Capture the cell that displays the provided text and extract its [x, y] central coordinate. 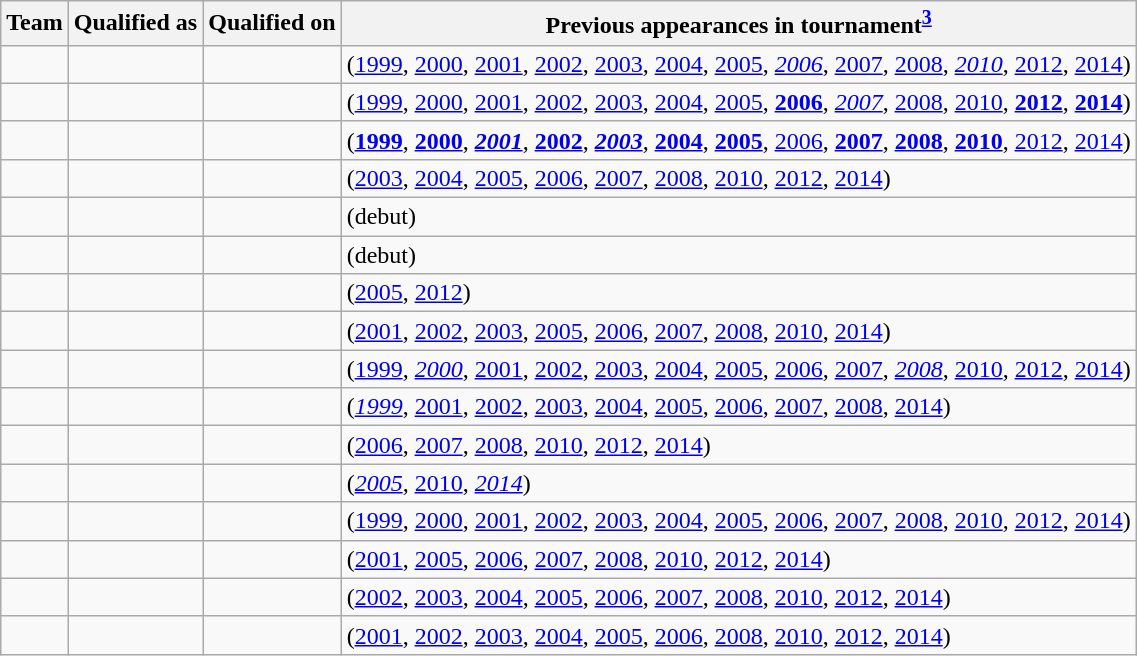
(2001, 2005, 2006, 2007, 2008, 2010, 2012, 2014) [738, 559]
(2001, 2002, 2003, 2004, 2005, 2006, 2008, 2010, 2012, 2014) [738, 635]
(1999, 2001, 2002, 2003, 2004, 2005, 2006, 2007, 2008, 2014) [738, 407]
(2003, 2004, 2005, 2006, 2007, 2008, 2010, 2012, 2014) [738, 178]
(2006, 2007, 2008, 2010, 2012, 2014) [738, 445]
Qualified as [135, 24]
Previous appearances in tournament3 [738, 24]
(2002, 2003, 2004, 2005, 2006, 2007, 2008, 2010, 2012, 2014) [738, 597]
Team [35, 24]
(2005, 2012) [738, 293]
(2001, 2002, 2003, 2005, 2006, 2007, 2008, 2010, 2014) [738, 331]
(2005, 2010, 2014) [738, 483]
Qualified on [272, 24]
